Determine the [X, Y] coordinate at the center of the cell enclosing the given text.  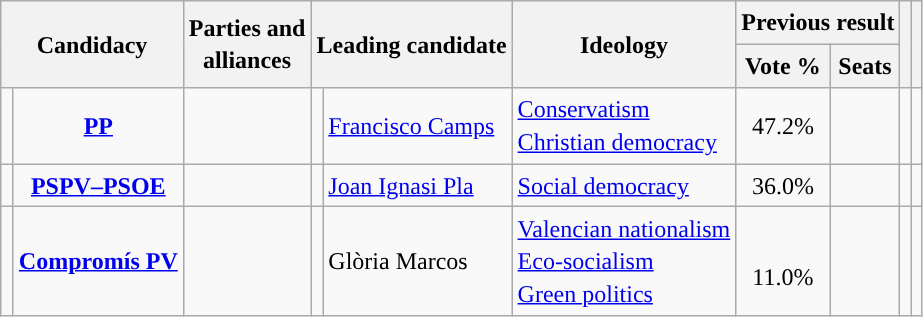
ConservatismChristian democracy [624, 126]
Compromís PV [98, 261]
Francisco Camps [418, 126]
Candidacy [92, 44]
Valencian nationalismEco-socialismGreen politics [624, 261]
11.0% [783, 261]
Glòria Marcos [418, 261]
PP [98, 126]
Leading candidate [412, 44]
Joan Ignasi Pla [418, 186]
Vote % [783, 66]
Previous result [818, 22]
PSPV–PSOE [98, 186]
Seats [865, 66]
47.2% [783, 126]
Ideology [624, 44]
36.0% [783, 186]
Parties andalliances [247, 44]
Social democracy [624, 186]
